Search for the cell housing the specified text and yield its (X, Y) center coordinate. 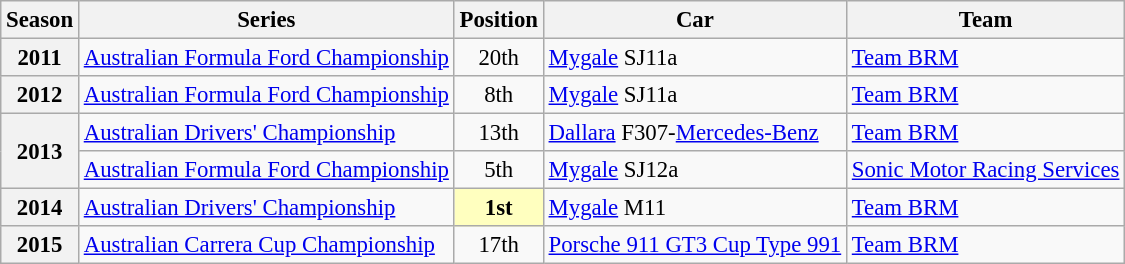
17th (498, 245)
5th (498, 170)
2015 (40, 245)
13th (498, 133)
Team (985, 20)
Position (498, 20)
2013 (40, 152)
8th (498, 95)
Sonic Motor Racing Services (985, 170)
Mygale SJ12a (694, 170)
Dallara F307-Mercedes-Benz (694, 133)
2012 (40, 95)
2014 (40, 208)
2011 (40, 58)
1st (498, 208)
Porsche 911 GT3 Cup Type 991 (694, 245)
Car (694, 20)
Series (266, 20)
20th (498, 58)
Mygale M11 (694, 208)
Season (40, 20)
Australian Carrera Cup Championship (266, 245)
